Scan for the cell matching the given text and deliver its (x, y) coordinate at center. 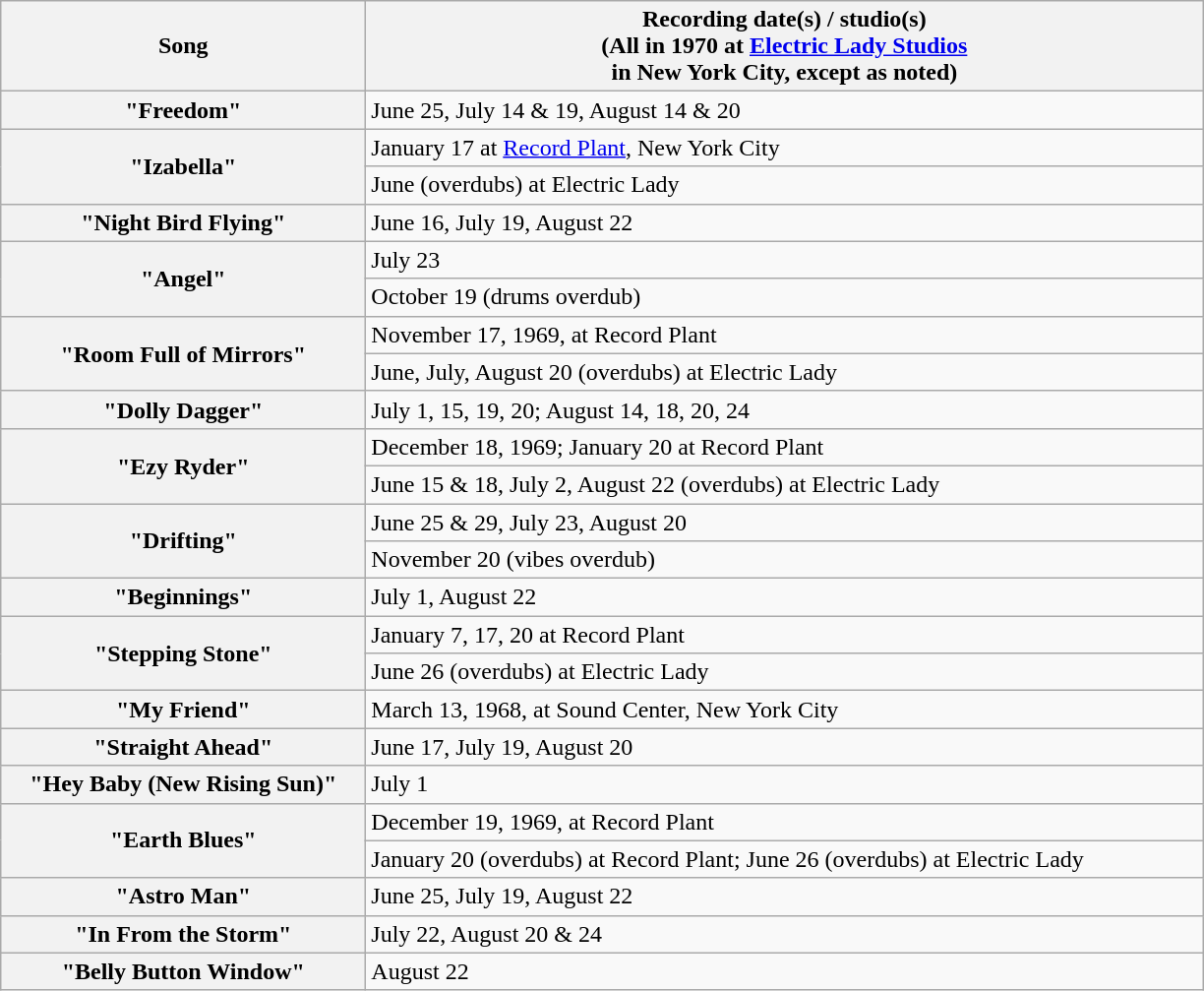
June 25 & 29, July 23, August 20 (785, 523)
"Beginnings" (183, 597)
June 25, July 14 & 19, August 14 & 20 (785, 110)
"Astro Man" (183, 897)
July 23 (785, 260)
"Room Full of Mirrors" (183, 353)
"Drifting" (183, 541)
"Angel" (183, 279)
"Night Bird Flying" (183, 222)
July 22, August 20 & 24 (785, 934)
"Earth Blues" (183, 840)
"My Friend" (183, 710)
January 17 at Record Plant, New York City (785, 148)
"Ezy Ryder" (183, 465)
March 13, 1968, at Sound Center, New York City (785, 710)
"Dolly Dagger" (183, 409)
August 22 (785, 971)
June 17, July 19, August 20 (785, 747)
June (overdubs) at Electric Lady (785, 185)
July 1 (785, 784)
June 15 & 18, July 2, August 22 (overdubs) at Electric Lady (785, 484)
July 1, 15, 19, 20; August 14, 18, 20, 24 (785, 409)
"Freedom" (183, 110)
Song (183, 46)
January 7, 17, 20 at Record Plant (785, 635)
"Stepping Stone" (183, 653)
November 17, 1969, at Record Plant (785, 335)
"Hey Baby (New Rising Sun)" (183, 784)
Recording date(s) / studio(s)(All in 1970 at Electric Lady Studiosin New York City, except as noted) (785, 46)
July 1, August 22 (785, 597)
December 18, 1969; January 20 at Record Plant (785, 447)
November 20 (vibes overdub) (785, 560)
December 19, 1969, at Record Plant (785, 822)
June, July, August 20 (overdubs) at Electric Lady (785, 372)
January 20 (overdubs) at Record Plant; June 26 (overdubs) at Electric Lady (785, 859)
June 25, July 19, August 22 (785, 897)
June 16, July 19, August 22 (785, 222)
"Izabella" (183, 166)
June 26 (overdubs) at Electric Lady (785, 672)
"Straight Ahead" (183, 747)
"Belly Button Window" (183, 971)
"In From the Storm" (183, 934)
October 19 (drums overdub) (785, 297)
